Return (X, Y) of the center of cell containing provided text 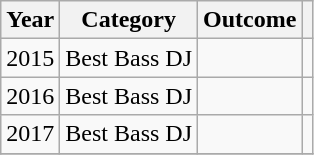
Year (30, 20)
Outcome (250, 20)
2016 (30, 96)
Category (129, 20)
2015 (30, 58)
2017 (30, 134)
